Provide the (X, Y) coordinate of the cell's center where the given text is located.  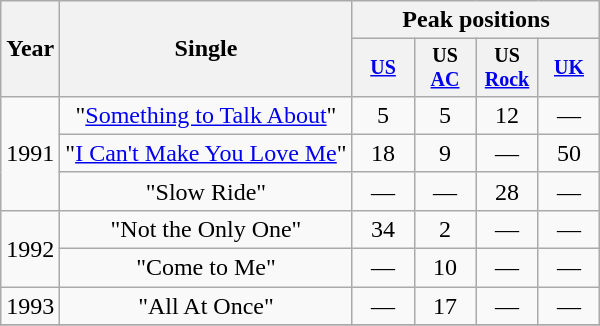
Single (206, 49)
"Not the Only One" (206, 229)
"All At Once" (206, 306)
"Come to Me" (206, 268)
10 (445, 268)
"Something to Talk About" (206, 115)
12 (507, 115)
US Rock (507, 68)
50 (569, 153)
9 (445, 153)
Peak positions (476, 20)
34 (383, 229)
18 (383, 153)
1992 (30, 248)
"Slow Ride" (206, 191)
UK (569, 68)
1991 (30, 153)
2 (445, 229)
US (383, 68)
28 (507, 191)
US AC (445, 68)
Year (30, 49)
1993 (30, 306)
"I Can't Make You Love Me" (206, 153)
17 (445, 306)
